From the cell containing the given text, extract its center point as [X, Y] coordinate. 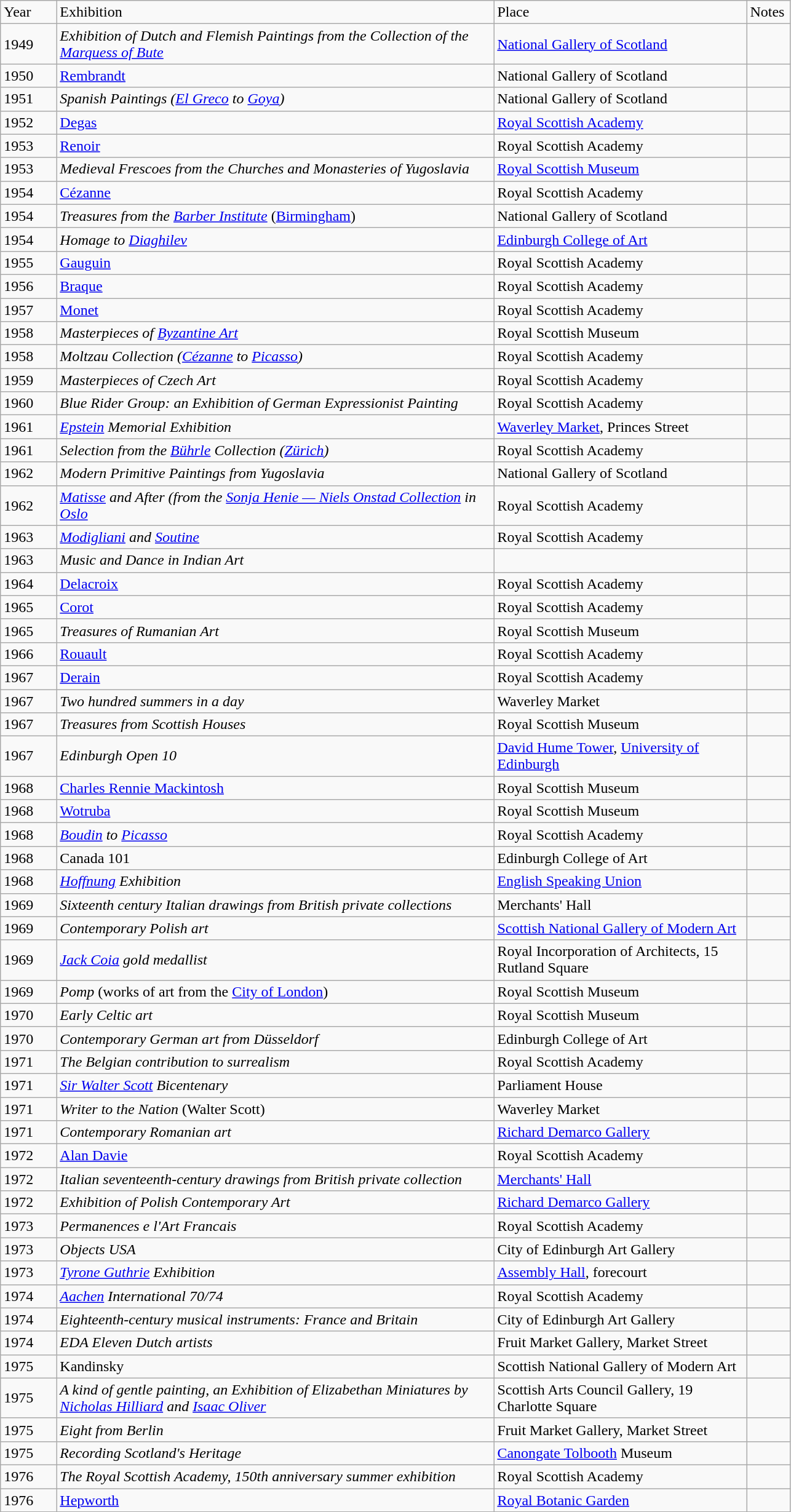
Assembly Hall, forecourt [620, 1273]
Royal Incorporation of Architects, 15 Rutland Square [620, 960]
Spanish Paintings (El Greco to Goya) [276, 99]
Rouault [276, 654]
Renoir [276, 146]
Permanences e l'Art Francais [276, 1226]
Notes [769, 12]
Epstein Memorial Exhibition [276, 427]
Blue Rider Group: an Exhibition of German Expressionist Painting [276, 404]
Exhibition of Dutch and Flemish Paintings from the Collection of the Marquess of Bute [276, 44]
Contemporary Polish art [276, 928]
Scottish Arts Council Gallery, 19 Charlotte Square [620, 1398]
1950 [28, 76]
David Hume Tower, University of Edinburgh [620, 757]
Place [620, 12]
Charles Rennie Mackintosh [276, 788]
Hepworth [276, 1500]
Degas [276, 122]
Early Celtic art [276, 1015]
Canada 101 [276, 858]
Objects USA [276, 1249]
EDA Eleven Dutch artists [276, 1343]
Parliament House [620, 1085]
1949 [28, 44]
Derain [276, 677]
Canongate Tolbooth Museum [620, 1453]
Music and Dance in Indian Art [276, 560]
Exhibition of Polish Contemporary Art [276, 1203]
Italian seventeenth-century drawings from British private collection [276, 1179]
1959 [28, 380]
1966 [28, 654]
Treasures of Rumanian Art [276, 631]
1957 [28, 309]
Hoffnung Exhibition [276, 881]
Treasures from the Barber Institute (Birmingham) [276, 216]
Sir Walter Scott Bicentenary [276, 1085]
Homage to Diaghilev [276, 239]
Treasures from Scottish Houses [276, 725]
1951 [28, 99]
1964 [28, 584]
Eighteenth-century musical instruments: France and Britain [276, 1319]
Masterpieces of Byzantine Art [276, 333]
Braque [276, 286]
Sixteenth century Italian drawings from British private collections [276, 905]
Jack Coia gold medallist [276, 960]
Contemporary Romanian art [276, 1132]
Pomp (works of art from the City of London) [276, 992]
Aachen International 70/74 [276, 1296]
Year [28, 12]
Writer to the Nation (Walter Scott) [276, 1109]
1952 [28, 122]
Royal Botanic Garden [620, 1500]
Matisse and After (from the Sonja Henie — Niels Onstad Collection in Oslo [276, 506]
Monet [276, 309]
Waverley Market, Princes Street [620, 427]
1956 [28, 286]
Boudin to Picasso [276, 835]
Recording Scotland's Heritage [276, 1453]
Masterpieces of Czech Art [276, 380]
1960 [28, 404]
Gauguin [276, 263]
English Speaking Union [620, 881]
The Belgian contribution to surrealism [276, 1062]
Corot [276, 607]
Medieval Frescoes from the Churches and Monasteries of Yugoslavia [276, 169]
Eight from Berlin [276, 1430]
Modigliani and Soutine [276, 537]
Tyrone Guthrie Exhibition [276, 1273]
Edinburgh Open 10 [276, 757]
1955 [28, 263]
Modern Primitive Paintings from Yugoslavia [276, 474]
Rembrandt [276, 76]
Exhibition [276, 12]
Alan Davie [276, 1156]
Moltzau Collection (Cézanne to Picasso) [276, 357]
Wotruba [276, 811]
Two hundred summers in a day [276, 701]
Contemporary German art from Düsseldorf [276, 1038]
Selection from the Bührle Collection (Zürich) [276, 450]
A kind of gentle painting, an Exhibition of Elizabethan Miniatures by Nicholas Hilliard and Isaac Oliver [276, 1398]
Cézanne [276, 193]
The Royal Scottish Academy, 150th anniversary summer exhibition [276, 1476]
Delacroix [276, 584]
Kandinsky [276, 1366]
